Identify which cell holds the provided text, then report its (X, Y) central coordinate. 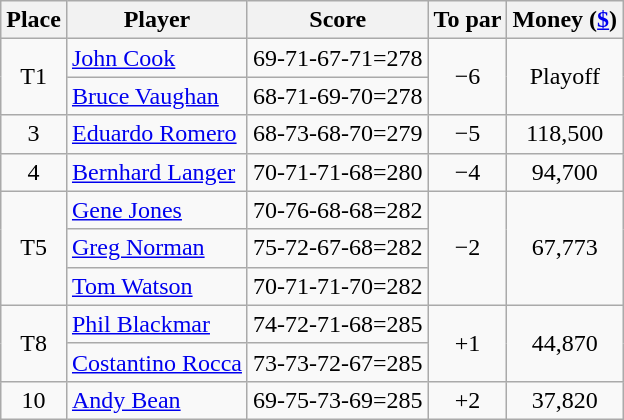
Gene Jones (156, 210)
Eduardo Romero (156, 134)
T8 (34, 343)
Phil Blackmar (156, 324)
68-71-69-70=278 (338, 96)
Bernhard Langer (156, 172)
75-72-67-68=282 (338, 248)
70-71-71-70=282 (338, 286)
Bruce Vaughan (156, 96)
69-75-73-69=285 (338, 400)
Andy Bean (156, 400)
Playoff (565, 77)
68-73-68-70=279 (338, 134)
4 (34, 172)
70-71-71-68=280 (338, 172)
118,500 (565, 134)
74-72-71-68=285 (338, 324)
94,700 (565, 172)
Tom Watson (156, 286)
Player (156, 20)
67,773 (565, 248)
37,820 (565, 400)
+1 (468, 343)
John Cook (156, 58)
44,870 (565, 343)
69-71-67-71=278 (338, 58)
T1 (34, 77)
−2 (468, 248)
+2 (468, 400)
3 (34, 134)
Money ($) (565, 20)
Place (34, 20)
To par (468, 20)
Greg Norman (156, 248)
10 (34, 400)
70-76-68-68=282 (338, 210)
Score (338, 20)
−5 (468, 134)
T5 (34, 248)
Costantino Rocca (156, 362)
−6 (468, 77)
73-73-72-67=285 (338, 362)
−4 (468, 172)
